Extract the [X, Y] coordinate from the center of the cell holding the provided text.  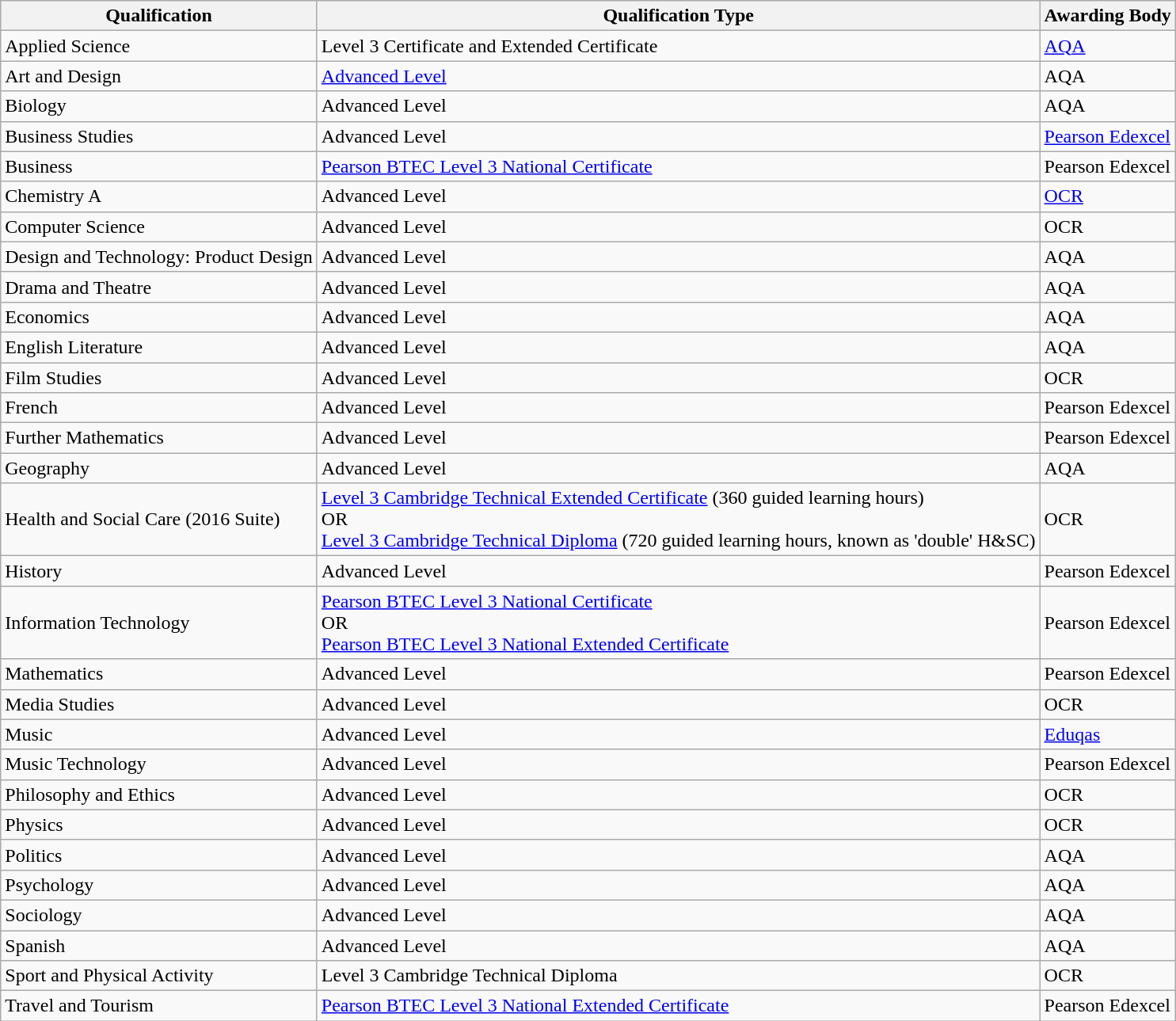
Mathematics [159, 674]
Further Mathematics [159, 438]
Politics [159, 855]
Pearson BTEC Level 3 National Extended Certificate [678, 1006]
Music [159, 734]
Music Technology [159, 764]
Economics [159, 317]
Chemistry A [159, 196]
Level 3 Cambridge Technical Diploma [678, 976]
Qualification [159, 16]
Philosophy and Ethics [159, 794]
Drama and Theatre [159, 287]
Sport and Physical Activity [159, 976]
Qualification Type [678, 16]
Biology [159, 106]
Pearson BTEC Level 3 National Certificate [678, 166]
Level 3 Certificate and Extended Certificate [678, 46]
Media Studies [159, 704]
Eduqas [1107, 734]
French [159, 408]
Spanish [159, 945]
Computer Science [159, 227]
Art and Design [159, 76]
Pearson BTEC Level 3 National CertificateORPearson BTEC Level 3 National Extended Certificate [678, 623]
English Literature [159, 347]
Applied Science [159, 46]
Physics [159, 825]
Business [159, 166]
Film Studies [159, 378]
History [159, 571]
Design and Technology: Product Design [159, 257]
Geography [159, 468]
Information Technology [159, 623]
Business Studies [159, 136]
Health and Social Care (2016 Suite) [159, 520]
Sociology [159, 915]
Travel and Tourism [159, 1006]
Awarding Body [1107, 16]
Psychology [159, 885]
